Extract the (x, y) coordinate from the center of the cell holding the provided text.  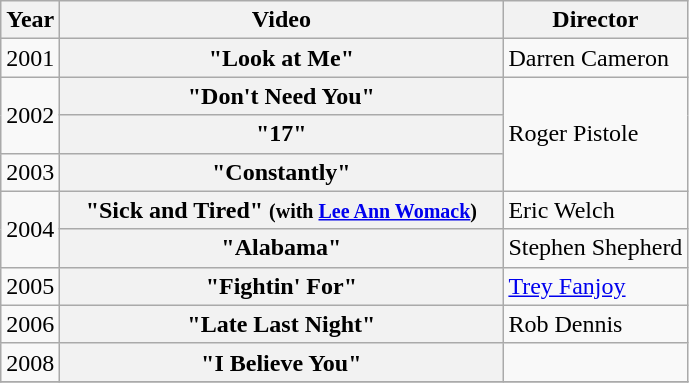
"Don't Need You" (282, 96)
2002 (30, 115)
Video (282, 20)
Trey Fanjoy (596, 286)
"I Believe You" (282, 362)
"Late Last Night" (282, 324)
2006 (30, 324)
"Constantly" (282, 172)
Roger Pistole (596, 134)
2005 (30, 286)
"17" (282, 134)
"Alabama" (282, 248)
2008 (30, 362)
"Look at Me" (282, 58)
2004 (30, 229)
"Fightin' For" (282, 286)
Year (30, 20)
Darren Cameron (596, 58)
Eric Welch (596, 210)
2003 (30, 172)
Rob Dennis (596, 324)
"Sick and Tired" (with Lee Ann Womack) (282, 210)
Stephen Shepherd (596, 248)
2001 (30, 58)
Director (596, 20)
